Capture the cell that displays the provided text and extract its (X, Y) central coordinate. 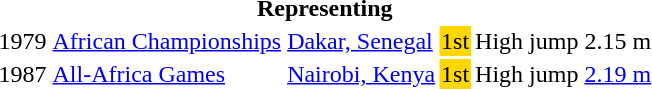
African Championships (167, 41)
All-Africa Games (167, 74)
Nairobi, Kenya (362, 74)
Dakar, Senegal (362, 41)
